Provide the [X, Y] coordinate of the cell's center where the given text is located.  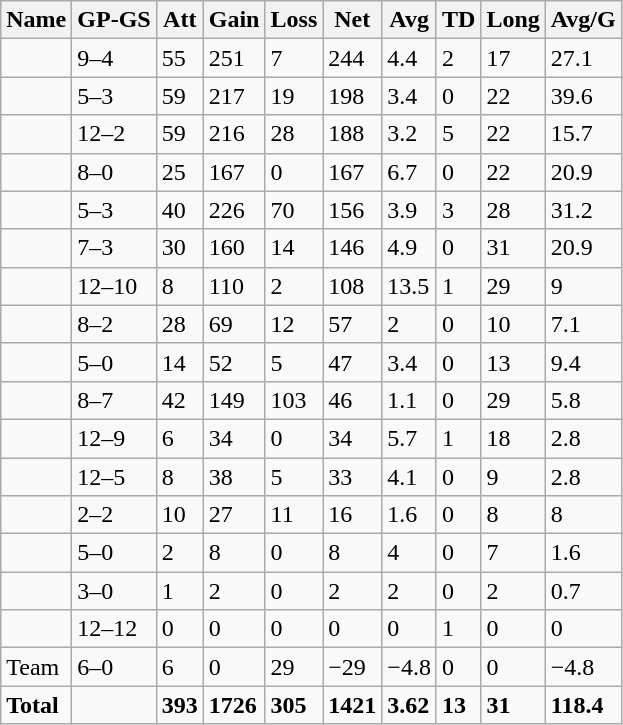
Total [36, 705]
8–0 [114, 172]
3.2 [410, 134]
1421 [352, 705]
2–2 [114, 515]
6.7 [410, 172]
226 [234, 210]
12–9 [114, 438]
40 [180, 210]
TD [458, 20]
9–4 [114, 58]
1726 [234, 705]
Avg [410, 20]
57 [352, 324]
108 [352, 286]
Loss [294, 20]
7–3 [114, 248]
52 [234, 362]
12–10 [114, 286]
69 [234, 324]
55 [180, 58]
39.6 [583, 96]
3 [458, 210]
12 [294, 324]
103 [294, 400]
216 [234, 134]
Long [513, 20]
5.8 [583, 400]
38 [234, 477]
217 [234, 96]
70 [294, 210]
Net [352, 20]
27 [234, 515]
47 [352, 362]
244 [352, 58]
27.1 [583, 58]
3–0 [114, 591]
12–2 [114, 134]
393 [180, 705]
4.1 [410, 477]
Avg/G [583, 20]
0.7 [583, 591]
118.4 [583, 705]
GP-GS [114, 20]
4.9 [410, 248]
Name [36, 20]
16 [352, 515]
9.4 [583, 362]
12–12 [114, 629]
5.7 [410, 438]
17 [513, 58]
4 [410, 553]
3.9 [410, 210]
3.62 [410, 705]
110 [234, 286]
156 [352, 210]
149 [234, 400]
31.2 [583, 210]
160 [234, 248]
6–0 [114, 667]
46 [352, 400]
7.1 [583, 324]
188 [352, 134]
4.4 [410, 58]
13.5 [410, 286]
19 [294, 96]
8–7 [114, 400]
305 [294, 705]
Att [180, 20]
42 [180, 400]
−29 [352, 667]
11 [294, 515]
15.7 [583, 134]
198 [352, 96]
Team [36, 667]
251 [234, 58]
25 [180, 172]
Gain [234, 20]
146 [352, 248]
8–2 [114, 324]
12–5 [114, 477]
1.1 [410, 400]
30 [180, 248]
18 [513, 438]
33 [352, 477]
